Return (X, Y) of the center of cell containing provided text 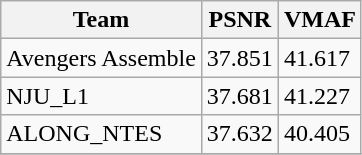
37.632 (240, 134)
40.405 (320, 134)
ALONG_NTES (102, 134)
PSNR (240, 20)
Avengers Assemble (102, 58)
37.681 (240, 96)
NJU_L1 (102, 96)
37.851 (240, 58)
VMAF (320, 20)
41.227 (320, 96)
41.617 (320, 58)
Team (102, 20)
